Determine the [X, Y] coordinate at the center of the cell enclosing the given text.  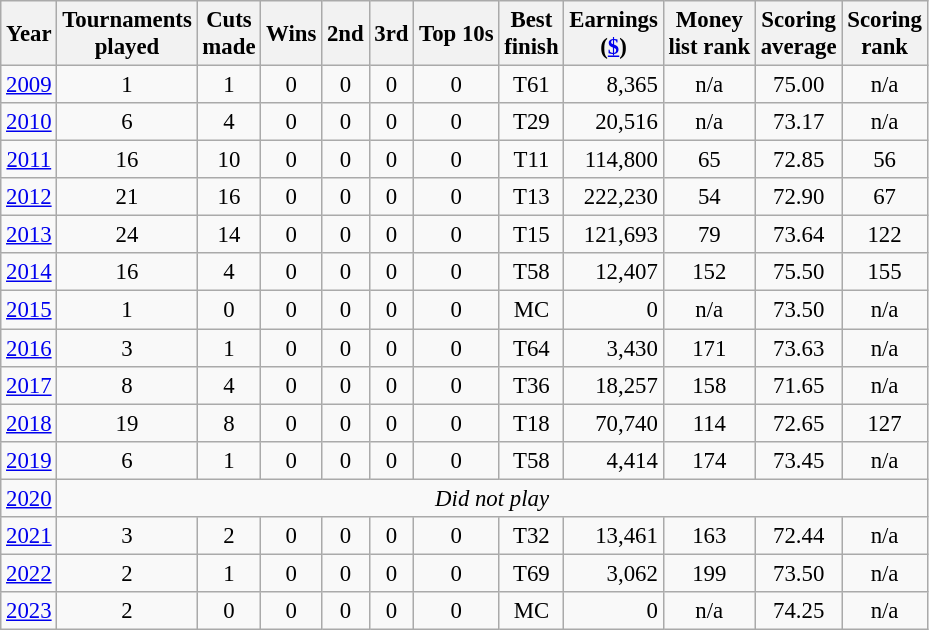
71.65 [798, 385]
T32 [532, 536]
73.45 [798, 460]
2022 [29, 573]
72.90 [798, 197]
Best finish [532, 34]
T15 [532, 235]
67 [884, 197]
21 [127, 197]
4,414 [614, 460]
Scoringrank [884, 34]
72.65 [798, 423]
2020 [29, 498]
158 [709, 385]
75.00 [798, 85]
2021 [29, 536]
163 [709, 536]
54 [709, 197]
70,740 [614, 423]
T64 [532, 348]
T61 [532, 85]
10 [229, 160]
2012 [29, 197]
2009 [29, 85]
152 [709, 273]
2013 [29, 235]
2010 [29, 122]
2018 [29, 423]
56 [884, 160]
114,800 [614, 160]
Year [29, 34]
18,257 [614, 385]
2016 [29, 348]
171 [709, 348]
2023 [29, 611]
2nd [346, 34]
Earnings($) [614, 34]
12,407 [614, 273]
T36 [532, 385]
199 [709, 573]
Cuts made [229, 34]
8,365 [614, 85]
19 [127, 423]
3,430 [614, 348]
2011 [29, 160]
79 [709, 235]
3,062 [614, 573]
121,693 [614, 235]
174 [709, 460]
2017 [29, 385]
122 [884, 235]
72.44 [798, 536]
73.64 [798, 235]
Did not play [492, 498]
T18 [532, 423]
Wins [292, 34]
2019 [29, 460]
73.17 [798, 122]
222,230 [614, 197]
127 [884, 423]
2014 [29, 273]
Tournaments played [127, 34]
74.25 [798, 611]
Top 10s [456, 34]
24 [127, 235]
T29 [532, 122]
T69 [532, 573]
Money list rank [709, 34]
14 [229, 235]
75.50 [798, 273]
3rd [392, 34]
T11 [532, 160]
20,516 [614, 122]
Scoringaverage [798, 34]
114 [709, 423]
155 [884, 273]
2015 [29, 310]
T13 [532, 197]
13,461 [614, 536]
72.85 [798, 160]
65 [709, 160]
73.63 [798, 348]
